Identify which cell holds the provided text, then report its [x, y] central coordinate. 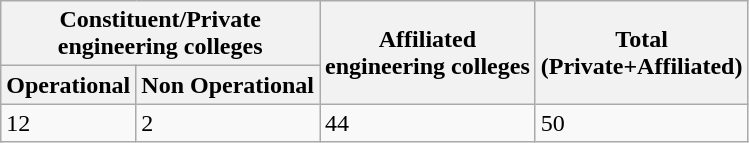
2 [228, 123]
Total(Private+Affiliated) [642, 52]
Affiliatedengineering colleges [428, 52]
12 [68, 123]
50 [642, 123]
Operational [68, 85]
Constituent/Privateengineering colleges [160, 34]
44 [428, 123]
Non Operational [228, 85]
